Detect which cell encompasses the target text, then output its (X, Y) center coordinate. 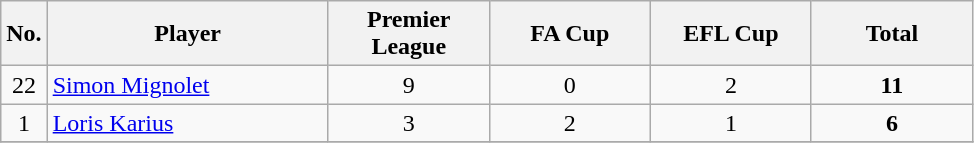
22 (24, 85)
Total (892, 34)
Player (188, 34)
11 (892, 85)
Loris Karius (188, 123)
No. (24, 34)
FA Cup (570, 34)
0 (570, 85)
3 (408, 123)
9 (408, 85)
EFL Cup (730, 34)
Simon Mignolet (188, 85)
6 (892, 123)
Premier League (408, 34)
